Provide the (x, y) coordinate of the cell's center where the given text is located.  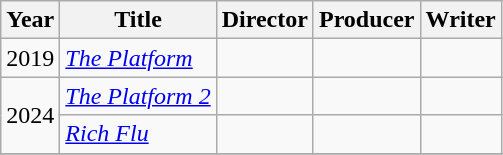
Rich Flu (138, 134)
2024 (30, 115)
2019 (30, 58)
Writer (460, 20)
The Platform 2 (138, 96)
Title (138, 20)
Producer (366, 20)
Director (264, 20)
The Platform (138, 58)
Year (30, 20)
